Return (x, y) of the center of cell containing provided text 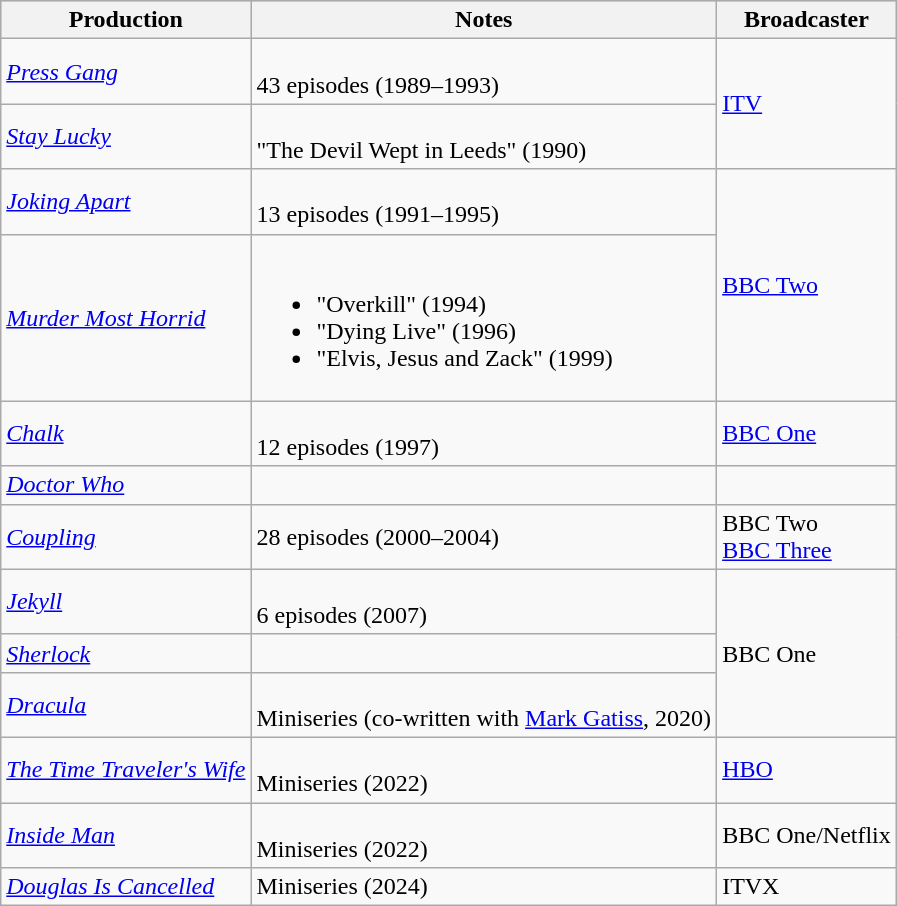
ITVX (807, 887)
Notes (484, 20)
13 episodes (1991–1995) (484, 202)
Broadcaster (807, 20)
Miniseries (2024) (484, 887)
Douglas Is Cancelled (126, 887)
43 episodes (1989–1993) (484, 72)
Dracula (126, 704)
Murder Most Horrid (126, 318)
Press Gang (126, 72)
28 episodes (2000–2004) (484, 536)
Miniseries (co-written with Mark Gatiss, 2020) (484, 704)
Inside Man (126, 834)
"Overkill" (1994)"Dying Live" (1996)"Elvis, Jesus and Zack" (1999) (484, 318)
BBC TwoBBC Three (807, 536)
6 episodes (2007) (484, 602)
Jekyll (126, 602)
Coupling (126, 536)
Joking Apart (126, 202)
ITV (807, 104)
Chalk (126, 434)
The Time Traveler's Wife (126, 770)
Doctor Who (126, 485)
Production (126, 20)
"The Devil Wept in Leeds" (1990) (484, 136)
BBC Two (807, 285)
BBC One/Netflix (807, 834)
HBO (807, 770)
12 episodes (1997) (484, 434)
Sherlock (126, 653)
Stay Lucky (126, 136)
